Identify which cell holds the provided text, then report its [X, Y] central coordinate. 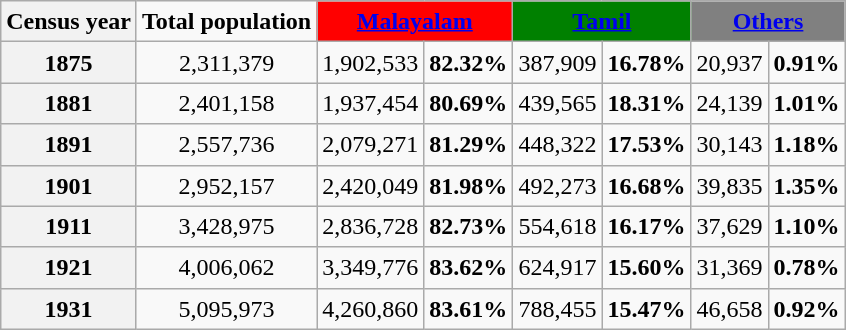
2,401,158 [226, 104]
1,902,533 [370, 62]
1901 [69, 186]
4,006,062 [226, 268]
37,629 [730, 226]
1931 [69, 308]
16.68% [646, 186]
1891 [69, 144]
31,369 [730, 268]
1.10% [806, 226]
448,322 [558, 144]
0.78% [806, 268]
1.18% [806, 144]
1.01% [806, 104]
2,420,049 [370, 186]
80.69% [468, 104]
1881 [69, 104]
16.78% [646, 62]
492,273 [558, 186]
439,565 [558, 104]
18.31% [646, 104]
20,937 [730, 62]
17.53% [646, 144]
554,618 [558, 226]
83.62% [468, 268]
1921 [69, 268]
Tamil [602, 22]
82.73% [468, 226]
2,079,271 [370, 144]
39,835 [730, 186]
1911 [69, 226]
2,557,736 [226, 144]
624,917 [558, 268]
81.29% [468, 144]
0.91% [806, 62]
3,428,975 [226, 226]
2,952,157 [226, 186]
0.92% [806, 308]
1.35% [806, 186]
Census year [69, 22]
Malayalam [415, 22]
5,095,973 [226, 308]
83.61% [468, 308]
46,658 [730, 308]
1,937,454 [370, 104]
387,909 [558, 62]
Others [768, 22]
82.32% [468, 62]
81.98% [468, 186]
1875 [69, 62]
15.47% [646, 308]
788,455 [558, 308]
2,836,728 [370, 226]
Total population [226, 22]
24,139 [730, 104]
2,311,379 [226, 62]
4,260,860 [370, 308]
3,349,776 [370, 268]
16.17% [646, 226]
30,143 [730, 144]
15.60% [646, 268]
